Return the [x, y] coordinate for the center point of the cell that contains the specified text.  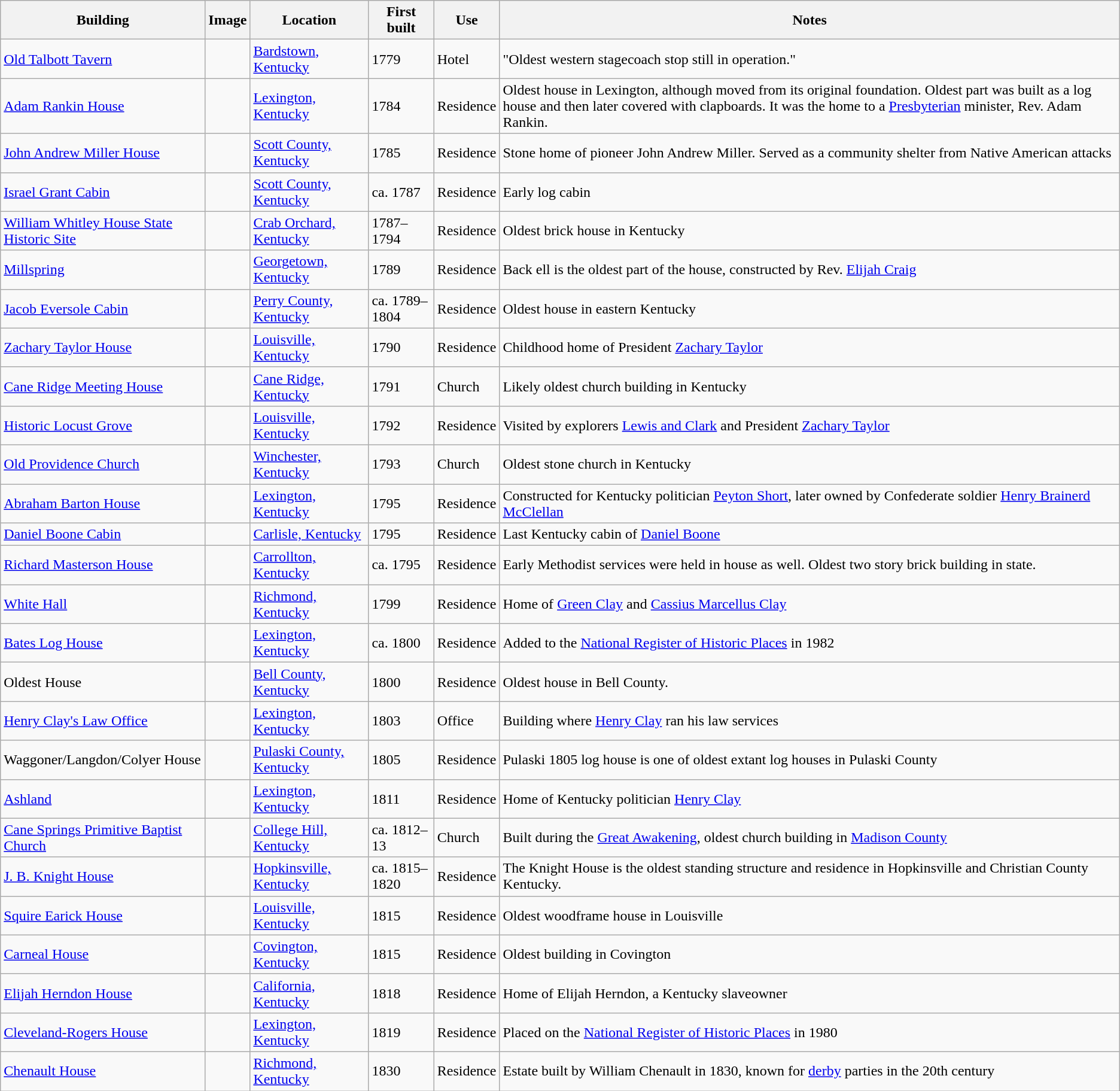
The Knight House is the oldest standing structure and residence in Hopkinsville and Christian County Kentucky. [809, 876]
William Whitley House State Historic Site [103, 231]
J. B. Knight House [103, 876]
1811 [401, 798]
ca. 1800 [401, 643]
Childhood home of President Zachary Taylor [809, 347]
Stone home of pioneer John Andrew Miller. Served as a community shelter from Native American attacks [809, 153]
First built [401, 20]
ca. 1812–13 [401, 838]
Henry Clay's Law Office [103, 721]
Oldest building in Covington [809, 954]
1803 [401, 721]
Likely oldest church building in Kentucky [809, 387]
Oldest house in Bell County. [809, 682]
Old Providence Church [103, 464]
1779 [401, 59]
Cane Ridge Meeting House [103, 387]
Crab Orchard, Kentucky [309, 231]
Pulaski County, Kentucky [309, 760]
ca. 1789–1804 [401, 309]
1789 [401, 269]
Home of Green Clay and Cassius Marcellus Clay [809, 604]
1830 [401, 1071]
Oldest brick house in Kentucky [809, 231]
Old Talbott Tavern [103, 59]
Abraham Barton House [103, 503]
Constructed for Kentucky politician Peyton Short, later owned by Confederate soldier Henry Brainerd McClellan [809, 503]
Bell County, Kentucky [309, 682]
Millspring [103, 269]
Israel Grant Cabin [103, 192]
ca. 1795 [401, 565]
1818 [401, 993]
Early log cabin [809, 192]
1787–1794 [401, 231]
Adam Rankin House [103, 106]
Cleveland-Rogers House [103, 1032]
Pulaski 1805 log house is one of oldest extant log houses in Pulaski County [809, 760]
Perry County, Kentucky [309, 309]
Early Methodist services were held in house as well. Oldest two story brick building in state. [809, 565]
Carlisle, Kentucky [309, 534]
Placed on the National Register of Historic Places in 1980 [809, 1032]
California, Kentucky [309, 993]
Use [467, 20]
Last Kentucky cabin of Daniel Boone [809, 534]
Cane Springs Primitive Baptist Church [103, 838]
Building where Henry Clay ran his law services [809, 721]
1791 [401, 387]
1792 [401, 425]
Ashland [103, 798]
Hotel [467, 59]
ca. 1787 [401, 192]
Chenault House [103, 1071]
1784 [401, 106]
1785 [401, 153]
Oldest stone church in Kentucky [809, 464]
John Andrew Miller House [103, 153]
Notes [809, 20]
Oldest House [103, 682]
Location [309, 20]
Bardstown, Kentucky [309, 59]
Added to the National Register of Historic Places in 1982 [809, 643]
Oldest woodframe house in Louisville [809, 916]
Back ell is the oldest part of the house, constructed by Rev. Elijah Craig [809, 269]
Zachary Taylor House [103, 347]
Carrollton, Kentucky [309, 565]
Squire Earick House [103, 916]
"Oldest western stagecoach stop still in operation." [809, 59]
Bates Log House [103, 643]
Carneal House [103, 954]
Elijah Herndon House [103, 993]
Office [467, 721]
1819 [401, 1032]
1790 [401, 347]
Home of Elijah Herndon, a Kentucky slaveowner [809, 993]
Cane Ridge, Kentucky [309, 387]
ca. 1815–1820 [401, 876]
1799 [401, 604]
Georgetown, Kentucky [309, 269]
Covington, Kentucky [309, 954]
Estate built by William Chenault in 1830, known for derby parties in the 20th century [809, 1071]
Historic Locust Grove [103, 425]
Oldest house in eastern Kentucky [809, 309]
1793 [401, 464]
1805 [401, 760]
Richard Masterson House [103, 565]
College Hill, Kentucky [309, 838]
Hopkinsville, Kentucky [309, 876]
1800 [401, 682]
Winchester, Kentucky [309, 464]
Image [227, 20]
White Hall [103, 604]
Jacob Eversole Cabin [103, 309]
Building [103, 20]
Waggoner/Langdon/Colyer House [103, 760]
Home of Kentucky politician Henry Clay [809, 798]
Visited by explorers Lewis and Clark and President Zachary Taylor [809, 425]
Built during the Great Awakening, oldest church building in Madison County [809, 838]
Daniel Boone Cabin [103, 534]
